Locate the cell with the specified text and output its (x, y) center coordinate. 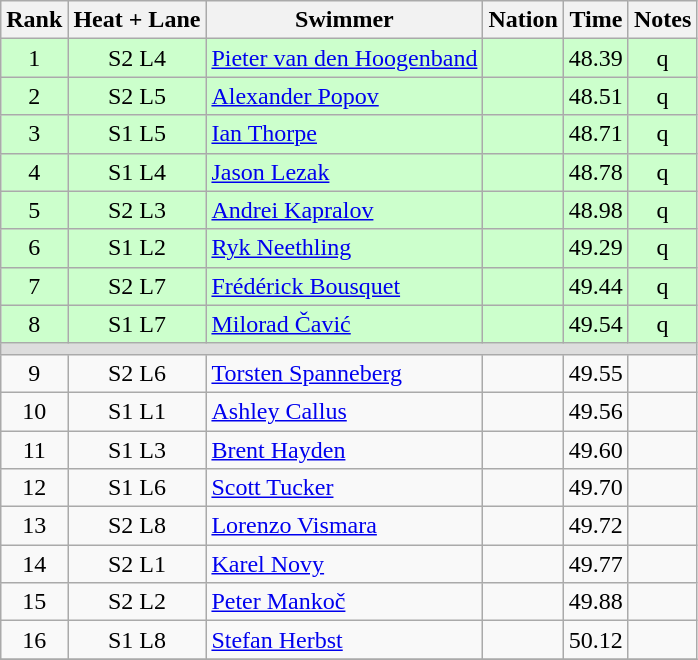
8 (34, 324)
49.29 (596, 248)
12 (34, 488)
50.12 (596, 640)
Heat + Lane (137, 20)
Swimmer (344, 20)
49.56 (596, 411)
S2 L7 (137, 286)
Peter Mankoč (344, 602)
S2 L3 (137, 210)
49.77 (596, 564)
Alexander Popov (344, 96)
13 (34, 526)
14 (34, 564)
48.78 (596, 172)
Brent Hayden (344, 449)
S1 L6 (137, 488)
Karel Novy (344, 564)
S2 L8 (137, 526)
S2 L1 (137, 564)
S1 L5 (137, 134)
49.70 (596, 488)
49.72 (596, 526)
Rank (34, 20)
2 (34, 96)
15 (34, 602)
Ian Thorpe (344, 134)
Pieter van den Hoogenband (344, 58)
49.88 (596, 602)
7 (34, 286)
Frédérick Bousquet (344, 286)
Notes (662, 20)
Stefan Herbst (344, 640)
S1 L3 (137, 449)
S2 L5 (137, 96)
Lorenzo Vismara (344, 526)
6 (34, 248)
S1 L7 (137, 324)
48.71 (596, 134)
S1 L4 (137, 172)
S1 L1 (137, 411)
3 (34, 134)
48.39 (596, 58)
Scott Tucker (344, 488)
1 (34, 58)
S2 L2 (137, 602)
Ashley Callus (344, 411)
Jason Lezak (344, 172)
Nation (523, 20)
Andrei Kapralov (344, 210)
Milorad Čavić (344, 324)
9 (34, 373)
10 (34, 411)
48.51 (596, 96)
S1 L2 (137, 248)
16 (34, 640)
Torsten Spanneberg (344, 373)
5 (34, 210)
Ryk Neethling (344, 248)
4 (34, 172)
49.44 (596, 286)
S2 L6 (137, 373)
49.60 (596, 449)
S2 L4 (137, 58)
49.54 (596, 324)
48.98 (596, 210)
49.55 (596, 373)
S1 L8 (137, 640)
Time (596, 20)
11 (34, 449)
